Find where the given text appears and provide that cell's center as [x, y] coordinate. 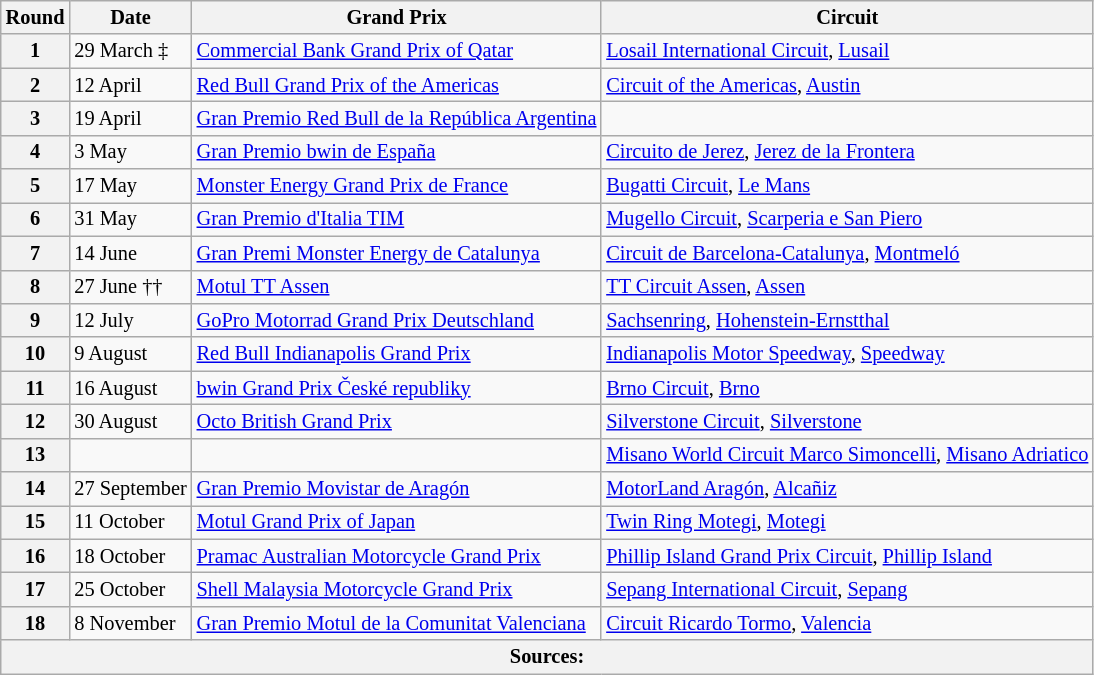
Round [36, 17]
31 May [130, 219]
11 October [130, 522]
Pramac Australian Motorcycle Grand Prix [397, 556]
Red Bull Indianapolis Grand Prix [397, 354]
4 [36, 152]
18 October [130, 556]
7 [36, 253]
6 [36, 219]
Circuit Ricardo Tormo, Valencia [847, 623]
19 April [130, 118]
27 June †† [130, 287]
Motul Grand Prix of Japan [397, 522]
Circuit [847, 17]
13 [36, 455]
bwin Grand Prix České republiky [397, 388]
Date [130, 17]
Gran Premio Red Bull de la República Argentina [397, 118]
Grand Prix [397, 17]
GoPro Motorrad Grand Prix Deutschland [397, 320]
Sepang International Circuit, Sepang [847, 589]
29 March ‡ [130, 51]
Sachsenring, Hohenstein-Ernstthal [847, 320]
12 July [130, 320]
17 [36, 589]
11 [36, 388]
Silverstone Circuit, Silverstone [847, 421]
Commercial Bank Grand Prix of Qatar [397, 51]
15 [36, 522]
8 [36, 287]
27 September [130, 489]
MotorLand Aragón, Alcañiz [847, 489]
8 November [130, 623]
Mugello Circuit, Scarperia e San Piero [847, 219]
9 August [130, 354]
Gran Premi Monster Energy de Catalunya [397, 253]
18 [36, 623]
17 May [130, 186]
Gran Premio bwin de España [397, 152]
TT Circuit Assen, Assen [847, 287]
Gran Premio Movistar de Aragón [397, 489]
Brno Circuit, Brno [847, 388]
Circuit de Barcelona-Catalunya, Montmeló [847, 253]
14 June [130, 253]
Twin Ring Motegi, Motegi [847, 522]
Red Bull Grand Prix of the Americas [397, 85]
5 [36, 186]
25 October [130, 589]
Gran Premio d'Italia TIM [397, 219]
Gran Premio Motul de la Comunitat Valenciana [397, 623]
Misano World Circuit Marco Simoncelli, Misano Adriatico [847, 455]
9 [36, 320]
Circuito de Jerez, Jerez de la Frontera [847, 152]
Sources: [547, 657]
3 May [130, 152]
Circuit of the Americas, Austin [847, 85]
16 August [130, 388]
Motul TT Assen [397, 287]
1 [36, 51]
3 [36, 118]
12 April [130, 85]
2 [36, 85]
14 [36, 489]
16 [36, 556]
Shell Malaysia Motorcycle Grand Prix [397, 589]
10 [36, 354]
Losail International Circuit, Lusail [847, 51]
12 [36, 421]
Bugatti Circuit, Le Mans [847, 186]
Monster Energy Grand Prix de France [397, 186]
30 August [130, 421]
Octo British Grand Prix [397, 421]
Indianapolis Motor Speedway, Speedway [847, 354]
Phillip Island Grand Prix Circuit, Phillip Island [847, 556]
